Find where the given text appears and provide that cell's center as (X, Y) coordinate. 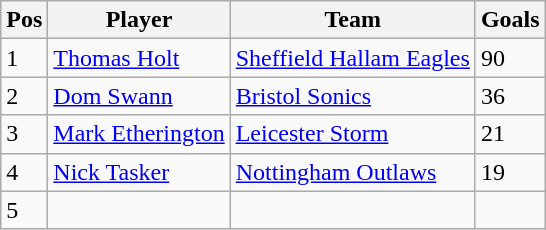
1 (24, 58)
Bristol Sonics (352, 96)
Team (352, 20)
Nick Tasker (139, 172)
5 (24, 210)
4 (24, 172)
Mark Etherington (139, 134)
Pos (24, 20)
36 (510, 96)
3 (24, 134)
90 (510, 58)
Dom Swann (139, 96)
Thomas Holt (139, 58)
Nottingham Outlaws (352, 172)
Player (139, 20)
Sheffield Hallam Eagles (352, 58)
2 (24, 96)
Leicester Storm (352, 134)
19 (510, 172)
21 (510, 134)
Goals (510, 20)
